For the text-containing cell, return its midpoint in [x, y] coordinate format. 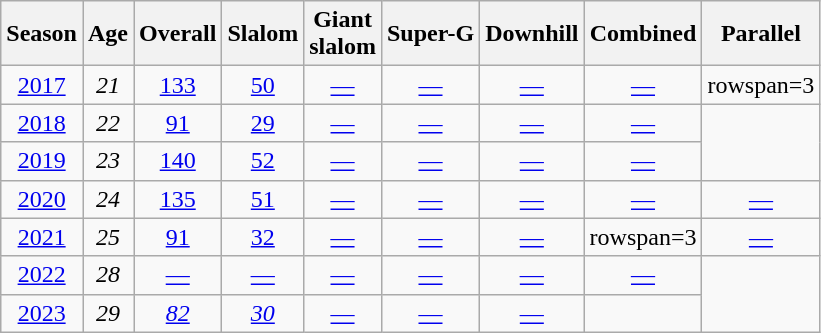
Age [108, 34]
Season [42, 34]
140 [178, 161]
135 [178, 199]
23 [108, 161]
50 [263, 85]
51 [263, 199]
24 [108, 199]
Combined [643, 34]
Parallel [761, 34]
2017 [42, 85]
2023 [42, 313]
133 [178, 85]
2019 [42, 161]
82 [178, 313]
Giantslalom [343, 34]
2018 [42, 123]
Super-G [430, 34]
25 [108, 237]
28 [108, 275]
2021 [42, 237]
Downhill [532, 34]
Slalom [263, 34]
32 [263, 237]
30 [263, 313]
2022 [42, 275]
2020 [42, 199]
52 [263, 161]
Overall [178, 34]
22 [108, 123]
21 [108, 85]
